From the cell containing the given text, extract its center point as (X, Y) coordinate. 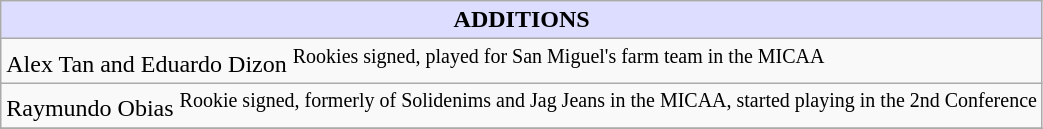
Alex Tan and Eduardo Dizon Rookies signed, played for San Miguel's farm team in the MICAA (522, 62)
ADDITIONS (522, 20)
Raymundo Obias Rookie signed, formerly of Solidenims and Jag Jeans in the MICAA, started playing in the 2nd Conference (522, 106)
